Capture the cell that displays the provided text and extract its (x, y) central coordinate. 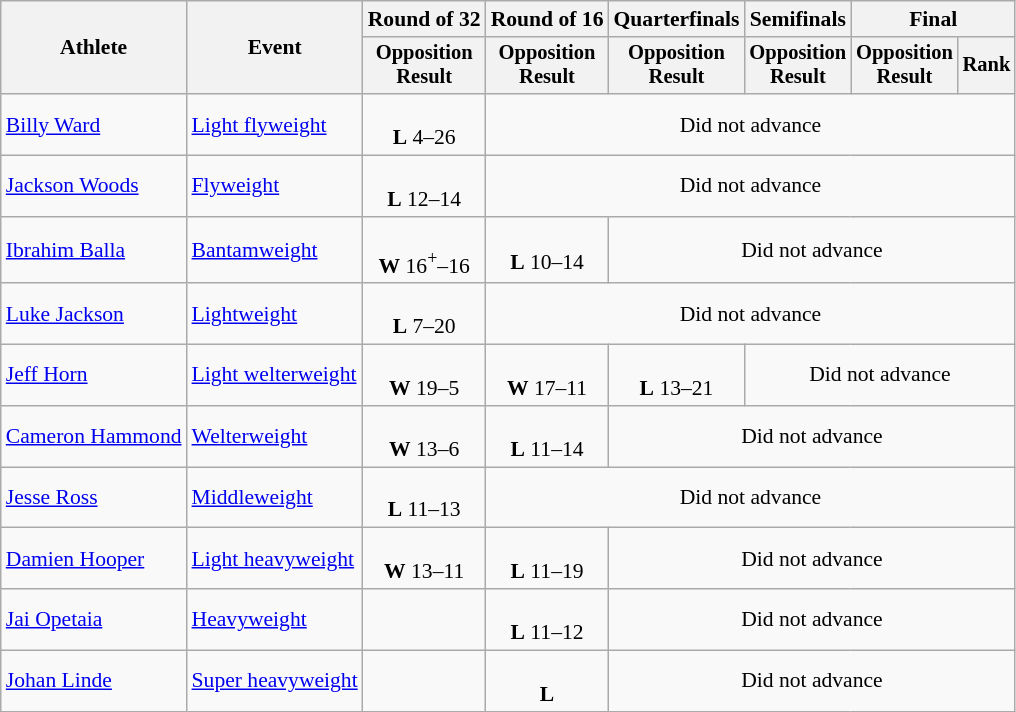
Athlete (94, 48)
Light heavyweight (275, 558)
Super heavyweight (275, 680)
Round of 32 (424, 19)
Middleweight (275, 498)
Quarterfinals (676, 19)
Luke Jackson (94, 314)
Jackson Woods (94, 186)
Final (933, 19)
W 19–5 (424, 376)
Light flyweight (275, 124)
Flyweight (275, 186)
W 13–6 (424, 436)
Jeff Horn (94, 376)
Welterweight (275, 436)
Semifinals (798, 19)
W 13–11 (424, 558)
Lightweight (275, 314)
Johan Linde (94, 680)
Event (275, 48)
Ibrahim Balla (94, 250)
Bantamweight (275, 250)
L 4–26 (424, 124)
L 12–14 (424, 186)
Cameron Hammond (94, 436)
Billy Ward (94, 124)
Light welterweight (275, 376)
Rank (987, 66)
L 13–21 (676, 376)
L 11–12 (548, 620)
L (548, 680)
L 11–14 (548, 436)
W 16+–16 (424, 250)
L 7–20 (424, 314)
Jesse Ross (94, 498)
Damien Hooper (94, 558)
L 11–19 (548, 558)
W 17–11 (548, 376)
Jai Opetaia (94, 620)
L 10–14 (548, 250)
L 11–13 (424, 498)
Heavyweight (275, 620)
Round of 16 (548, 19)
